Scan for the cell matching the given text and deliver its [X, Y] coordinate at center. 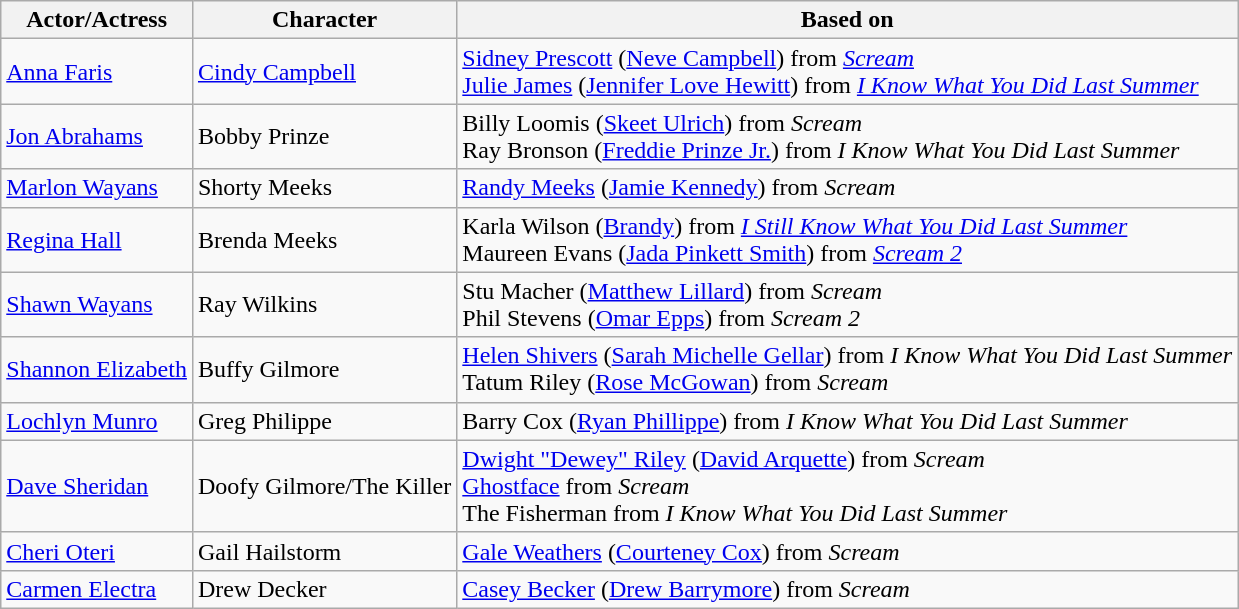
Marlon Wayans [97, 188]
Gale Weathers (Courteney Cox) from Scream [848, 551]
Lochlyn Munro [97, 421]
Helen Shivers (Sarah Michelle Gellar) from I Know What You Did Last SummerTatum Riley (Rose McGowan) from Scream [848, 370]
Cheri Oteri [97, 551]
Billy Loomis (Skeet Ulrich) from ScreamRay Bronson (Freddie Prinze Jr.) from I Know What You Did Last Summer [848, 136]
Greg Philippe [324, 421]
Anna Faris [97, 72]
Actor/Actress [97, 20]
Bobby Prinze [324, 136]
Shannon Elizabeth [97, 370]
Sidney Prescott (Neve Campbell) from ScreamJulie James (Jennifer Love Hewitt) from I Know What You Did Last Summer [848, 72]
Shorty Meeks [324, 188]
Ray Wilkins [324, 304]
Buffy Gilmore [324, 370]
Randy Meeks (Jamie Kennedy) from Scream [848, 188]
Cindy Campbell [324, 72]
Doofy Gilmore/The Killer [324, 486]
Karla Wilson (Brandy) from I Still Know What You Did Last SummerMaureen Evans (Jada Pinkett Smith) from Scream 2 [848, 240]
Carmen Electra [97, 589]
Character [324, 20]
Dwight "Dewey" Riley (David Arquette) from ScreamGhostface from ScreamThe Fisherman from I Know What You Did Last Summer [848, 486]
Brenda Meeks [324, 240]
Drew Decker [324, 589]
Casey Becker (Drew Barrymore) from Scream [848, 589]
Shawn Wayans [97, 304]
Jon Abrahams [97, 136]
Regina Hall [97, 240]
Barry Cox (Ryan Phillippe) from I Know What You Did Last Summer [848, 421]
Based on [848, 20]
Dave Sheridan [97, 486]
Stu Macher (Matthew Lillard) from ScreamPhil Stevens (Omar Epps) from Scream 2 [848, 304]
Gail Hailstorm [324, 551]
